Scan for the cell matching the given text and deliver its (X, Y) coordinate at center. 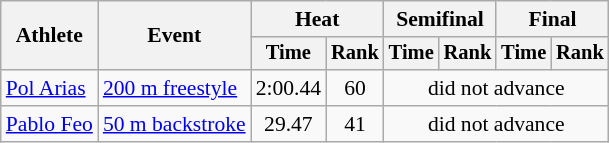
2:00.44 (288, 88)
29.47 (288, 124)
Pablo Feo (50, 124)
Final (552, 19)
Semifinal (440, 19)
Athlete (50, 36)
41 (355, 124)
Heat (318, 19)
Event (174, 36)
Pol Arias (50, 88)
50 m backstroke (174, 124)
60 (355, 88)
200 m freestyle (174, 88)
